Provide the [x, y] coordinate of the cell's center where the given text is located.  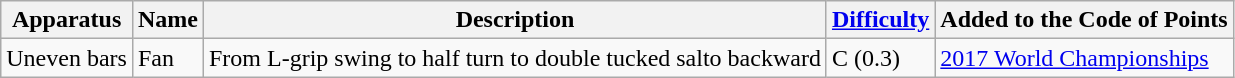
Added to the Code of Points [1084, 20]
Name [168, 20]
C (0.3) [880, 58]
Description [514, 20]
2017 World Championships [1084, 58]
Uneven bars [67, 58]
From L-grip swing to half turn to double tucked salto backward [514, 58]
Apparatus [67, 20]
Fan [168, 58]
Difficulty [880, 20]
